Capture the cell that displays the provided text and extract its (X, Y) central coordinate. 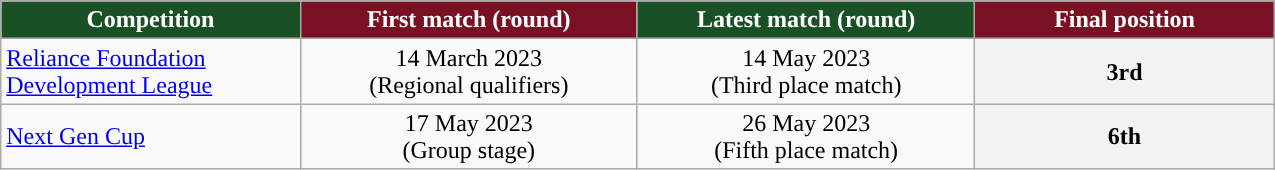
14 May 2023(Third place match) (806, 72)
Reliance Foundation Development League (150, 72)
14 March 2023(Regional qualifiers) (468, 72)
Latest match (round) (806, 20)
First match (round) (468, 20)
26 May 2023(Fifth place match) (806, 136)
Final position (1124, 20)
3rd (1124, 72)
Next Gen Cup (150, 136)
Competition (150, 20)
17 May 2023(Group stage) (468, 136)
6th (1124, 136)
